Detect which cell encompasses the target text, then output its [X, Y] center coordinate. 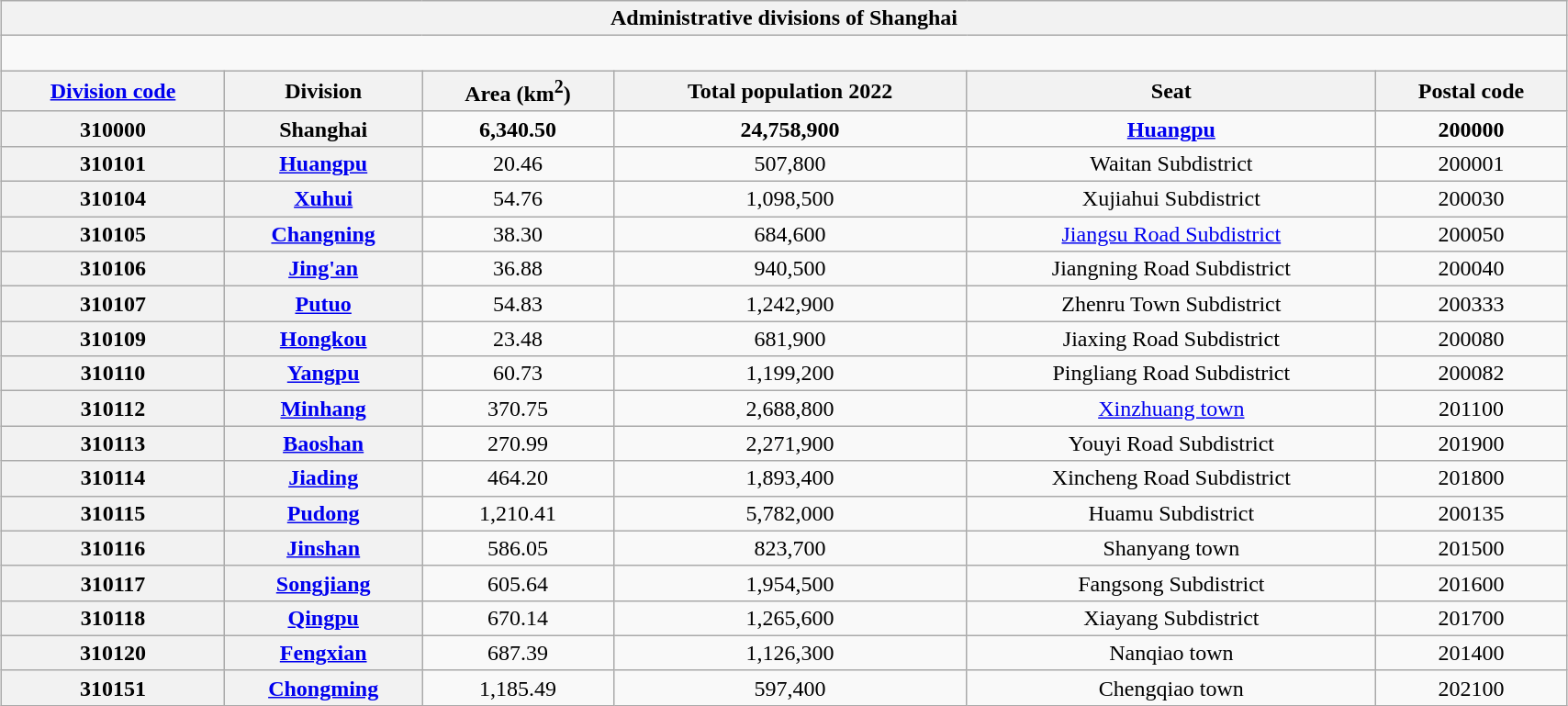
200040 [1472, 269]
2,688,800 [790, 409]
200050 [1472, 234]
Division code [114, 92]
6,340.50 [518, 129]
687.39 [518, 653]
200333 [1472, 304]
310109 [114, 339]
201500 [1472, 548]
310101 [114, 163]
Minhang [323, 409]
310000 [114, 129]
Jiangning Road Subdistrict [1171, 269]
1,098,500 [790, 199]
201700 [1472, 618]
310104 [114, 199]
605.64 [518, 583]
310105 [114, 234]
310114 [114, 478]
Youyi Road Subdistrict [1171, 443]
507,800 [790, 163]
310107 [114, 304]
Jiading [323, 478]
201400 [1472, 653]
684,600 [790, 234]
310113 [114, 443]
310117 [114, 583]
200082 [1472, 374]
23.48 [518, 339]
2,271,900 [790, 443]
Hongkou [323, 339]
310106 [114, 269]
201900 [1472, 443]
Baoshan [323, 443]
200000 [1472, 129]
201600 [1472, 583]
5,782,000 [790, 513]
Waitan Subdistrict [1171, 163]
310120 [114, 653]
1,265,600 [790, 618]
823,700 [790, 548]
Seat [1171, 92]
Nanqiao town [1171, 653]
60.73 [518, 374]
20.46 [518, 163]
310118 [114, 618]
310110 [114, 374]
1,126,300 [790, 653]
370.75 [518, 409]
1,199,200 [790, 374]
201100 [1472, 409]
24,758,900 [790, 129]
Huamu Subdistrict [1171, 513]
1,954,500 [790, 583]
Xinzhuang town [1171, 409]
Chongming [323, 688]
Pingliang Road Subdistrict [1171, 374]
1,185.49 [518, 688]
670.14 [518, 618]
270.99 [518, 443]
Fangsong Subdistrict [1171, 583]
Shanghai [323, 129]
310116 [114, 548]
310112 [114, 409]
200001 [1472, 163]
54.76 [518, 199]
36.88 [518, 269]
200030 [1472, 199]
Jing'an [323, 269]
586.05 [518, 548]
464.20 [518, 478]
310151 [114, 688]
Qingpu [323, 618]
Songjiang [323, 583]
Postal code [1472, 92]
Jiaxing Road Subdistrict [1171, 339]
Xuhui [323, 199]
202100 [1472, 688]
201800 [1472, 478]
1,242,900 [790, 304]
310115 [114, 513]
Jinshan [323, 548]
Area (km2) [518, 92]
54.83 [518, 304]
Yangpu [323, 374]
Putuo [323, 304]
Chengqiao town [1171, 688]
Division [323, 92]
Administrative divisions of Shanghai [784, 18]
200080 [1472, 339]
Xincheng Road Subdistrict [1171, 478]
Shanyang town [1171, 548]
Changning [323, 234]
200135 [1472, 513]
Xiayang Subdistrict [1171, 618]
Fengxian [323, 653]
Xujiahui Subdistrict [1171, 199]
940,500 [790, 269]
Jiangsu Road Subdistrict [1171, 234]
597,400 [790, 688]
Pudong [323, 513]
1,210.41 [518, 513]
1,893,400 [790, 478]
681,900 [790, 339]
Zhenru Town Subdistrict [1171, 304]
38.30 [518, 234]
Total population 2022 [790, 92]
